Output the [X, Y] coordinate of the center of the cell containing the given text.  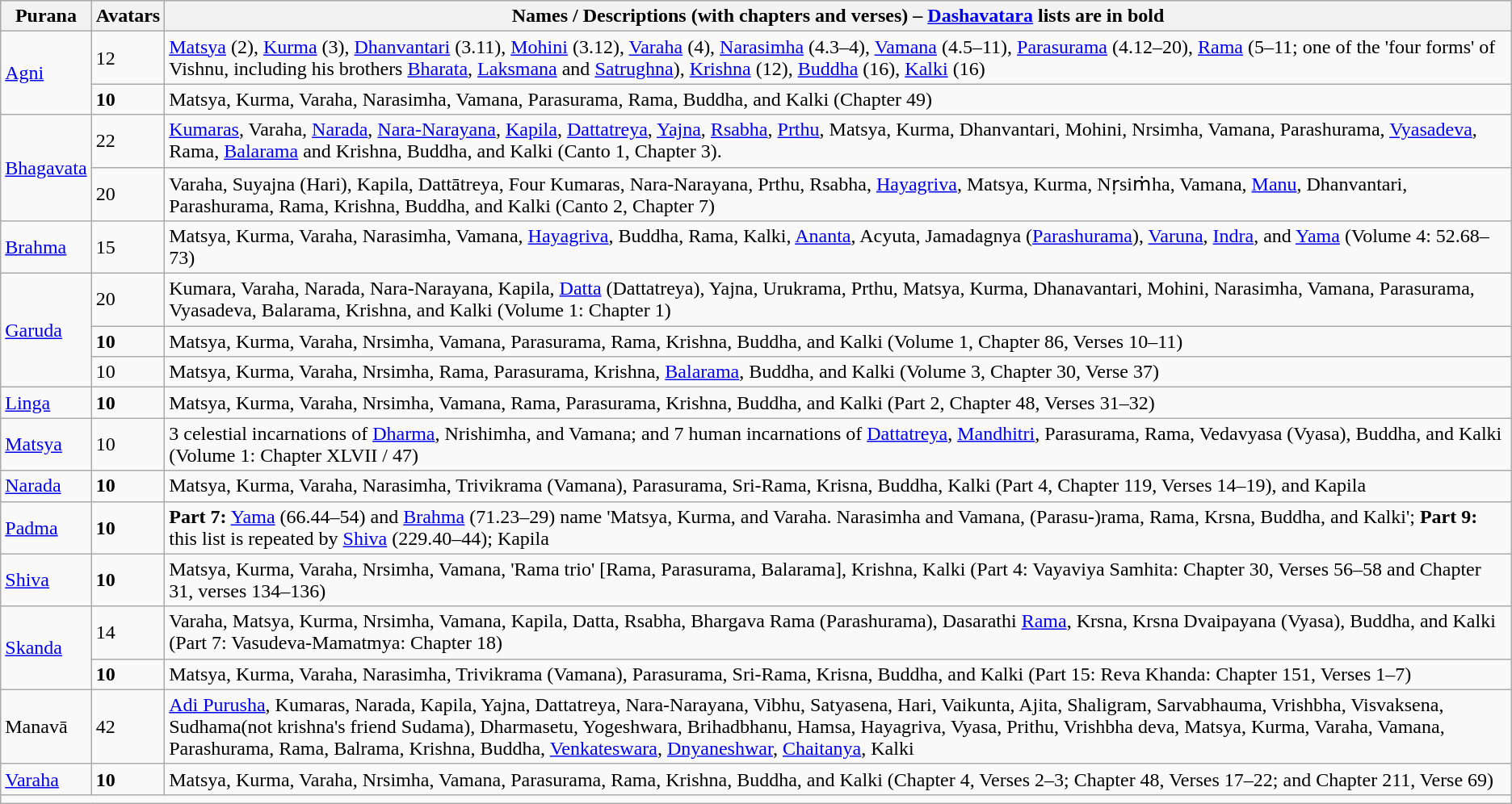
Bhagavata [46, 168]
Varaha [46, 779]
Names / Descriptions (with chapters and verses) – Dashavatara lists are in bold [838, 16]
22 [128, 140]
Manavā [46, 727]
Brahma [46, 247]
Matsya, Kurma, Varaha, Narasimha, Trivikrama (Vamana), Parasurama, Sri-Rama, Krisna, Buddha, Kalki (Part 4, Chapter 119, Verses 14–19), and Kapila [838, 486]
15 [128, 247]
Garuda [46, 331]
Avatars [128, 16]
Matsya, Kurma, Varaha, Nrsimha, Vamana, Parasurama, Rama, Krishna, Buddha, and Kalki (Volume 1, Chapter 86, Verses 10–11) [838, 341]
Agni [46, 73]
Padma [46, 528]
Matsya, Kurma, Varaha, Nrsimha, Vamana, Rama, Parasurama, Krishna, Buddha, and Kalki (Part 2, Chapter 48, Verses 31–32) [838, 403]
Shiva [46, 580]
42 [128, 727]
Skanda [46, 647]
Linga [46, 403]
Matsya [46, 444]
Matsya, Kurma, Varaha, Narasimha, Vamana, Parasurama, Rama, Buddha, and Kalki (Chapter 49) [838, 99]
Purana [46, 16]
14 [128, 633]
12 [128, 58]
Matsya, Kurma, Varaha, Nrsimha, Rama, Parasurama, Krishna, Balarama, Buddha, and Kalki (Volume 3, Chapter 30, Verse 37) [838, 372]
Narada [46, 486]
